Search for the cell housing the specified text and yield its (X, Y) center coordinate. 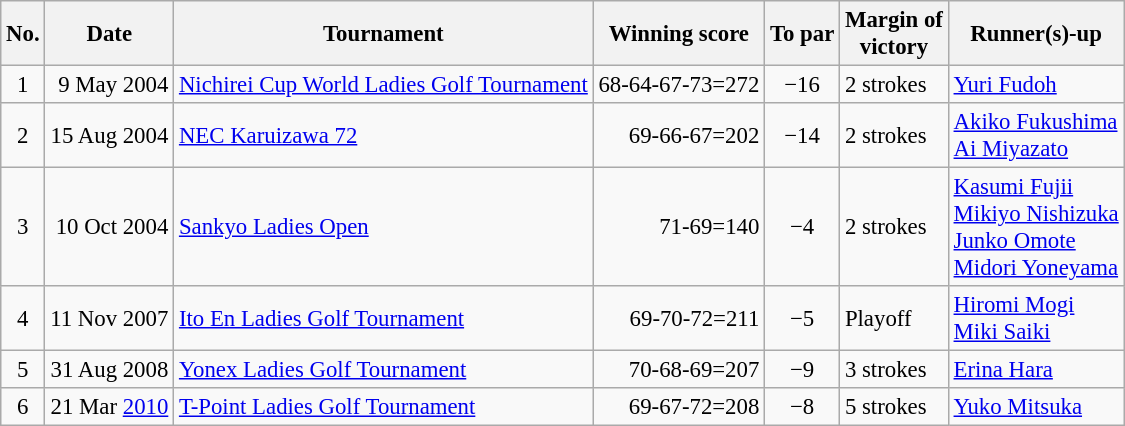
1 (23, 85)
Erina Hara (1036, 370)
4 (23, 318)
Winning score (679, 34)
71-69=140 (679, 228)
3 strokes (894, 370)
Kasumi Fujii Mikiyo Nishizuka Junko Omote Midori Yoneyama (1036, 228)
Yuko Mitsuka (1036, 407)
Ito En Ladies Golf Tournament (384, 318)
Playoff (894, 318)
68-64-67-73=272 (679, 85)
69-70-72=211 (679, 318)
Runner(s)-up (1036, 34)
5 strokes (894, 407)
Hiromi Mogi Miki Saiki (1036, 318)
11 Nov 2007 (110, 318)
15 Aug 2004 (110, 136)
−4 (802, 228)
9 May 2004 (110, 85)
70-68-69=207 (679, 370)
Tournament (384, 34)
−9 (802, 370)
Margin ofvictory (894, 34)
Date (110, 34)
10 Oct 2004 (110, 228)
−5 (802, 318)
To par (802, 34)
T-Point Ladies Golf Tournament (384, 407)
−8 (802, 407)
Akiko Fukushima Ai Miyazato (1036, 136)
−14 (802, 136)
No. (23, 34)
3 (23, 228)
2 (23, 136)
5 (23, 370)
Nichirei Cup World Ladies Golf Tournament (384, 85)
−16 (802, 85)
6 (23, 407)
31 Aug 2008 (110, 370)
Yonex Ladies Golf Tournament (384, 370)
Yuri Fudoh (1036, 85)
21 Mar 2010 (110, 407)
69-67-72=208 (679, 407)
69-66-67=202 (679, 136)
Sankyo Ladies Open (384, 228)
NEC Karuizawa 72 (384, 136)
